Return [X, Y] of the center of cell containing provided text 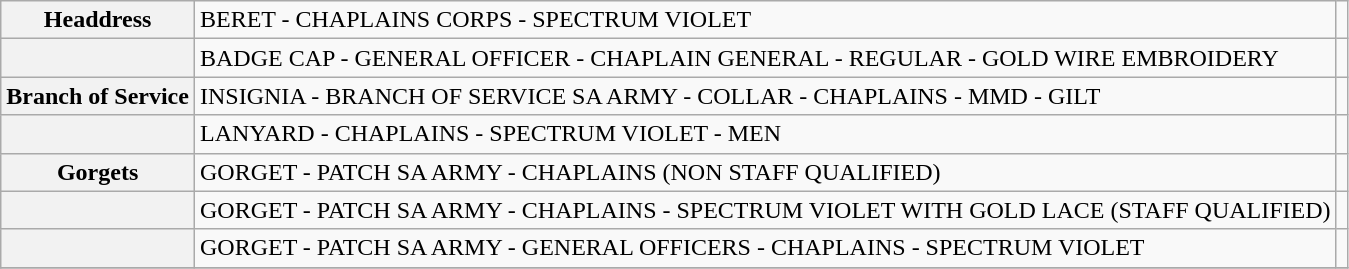
GORGET - PATCH SA ARMY - CHAPLAINS - SPECTRUM VIOLET WITH GOLD LACE (STAFF QUALIFIED) [765, 210]
BADGE CAP - GENERAL OFFICER - CHAPLAIN GENERAL - REGULAR - GOLD WIRE EMBROIDERY [765, 58]
Branch of Service [98, 96]
LANYARD - CHAPLAINS - SPECTRUM VIOLET - MEN [765, 134]
GORGET - PATCH SA ARMY - GENERAL OFFICERS - CHAPLAINS - SPECTRUM VIOLET [765, 248]
INSIGNIA - BRANCH OF SERVICE SA ARMY - COLLAR - CHAPLAINS - MMD - GILT [765, 96]
Gorgets [98, 172]
GORGET - PATCH SA ARMY - CHAPLAINS (NON STAFF QUALIFIED) [765, 172]
Headdress [98, 20]
BERET - CHAPLAINS CORPS - SPECTRUM VIOLET [765, 20]
